Capture the cell that displays the provided text and extract its [X, Y] central coordinate. 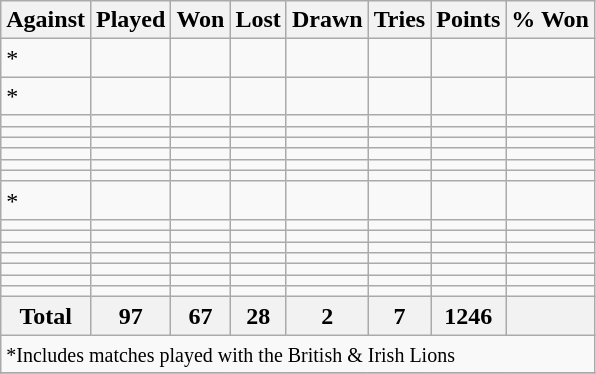
Against [46, 20]
*Includes matches played with the British & Irish Lions [298, 354]
67 [200, 316]
Total [46, 316]
Drawn [327, 20]
7 [400, 316]
Played [130, 20]
2 [327, 316]
Lost [258, 20]
Tries [400, 20]
28 [258, 316]
Won [200, 20]
% Won [550, 20]
1246 [468, 316]
97 [130, 316]
Points [468, 20]
